For the text-containing cell, return its midpoint in [x, y] coordinate format. 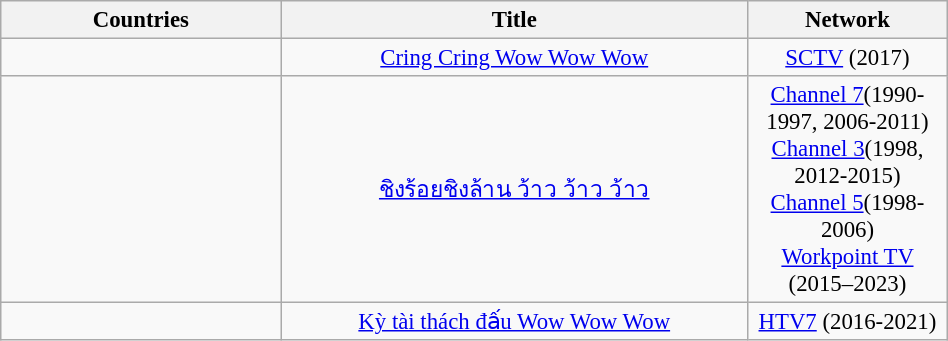
SCTV (2017) [848, 58]
Network [848, 20]
Cring Cring Wow Wow Wow [514, 58]
Channel 7(1990-1997, 2006-2011)Channel 3(1998, 2012-2015)Channel 5(1998-2006)Workpoint TV (2015–2023) [848, 190]
Kỳ tài thách đấu Wow Wow Wow [514, 322]
Countries [141, 20]
HTV7 (2016-2021) [848, 322]
Title [514, 20]
ชิงร้อยชิงล้าน ว้าว ว้าว ว้าว [514, 190]
